Detect which cell encompasses the target text, then output its (X, Y) center coordinate. 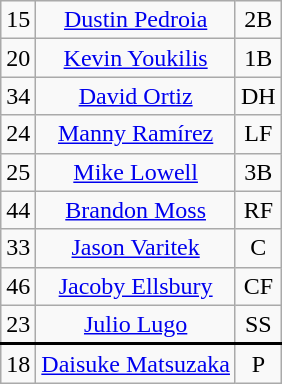
Dustin Pedroia (136, 20)
33 (18, 248)
RF (258, 210)
44 (18, 210)
P (258, 364)
24 (18, 134)
Jacoby Ellsbury (136, 286)
15 (18, 20)
LF (258, 134)
Brandon Moss (136, 210)
Mike Lowell (136, 172)
C (258, 248)
1B (258, 58)
SS (258, 324)
25 (18, 172)
David Ortiz (136, 96)
3B (258, 172)
Kevin Youkilis (136, 58)
Jason Varitek (136, 248)
46 (18, 286)
Manny Ramírez (136, 134)
23 (18, 324)
20 (18, 58)
Julio Lugo (136, 324)
Daisuke Matsuzaka (136, 364)
DH (258, 96)
2B (258, 20)
CF (258, 286)
18 (18, 364)
34 (18, 96)
